Extract the (x, y) coordinate from the center of the cell holding the provided text.  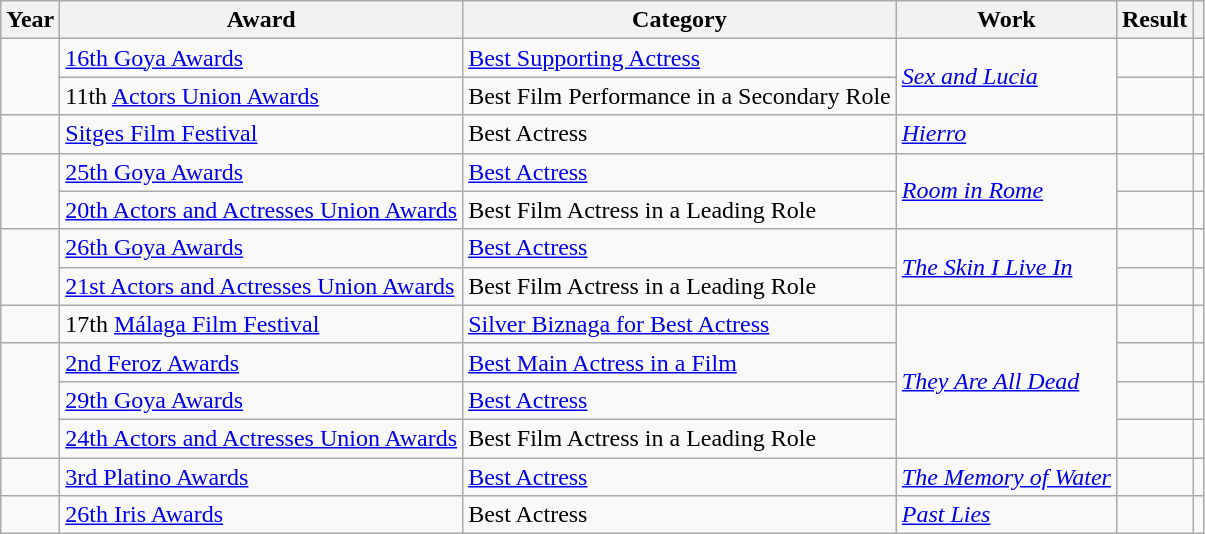
The Skin I Live In (1006, 267)
Past Lies (1006, 515)
Best Main Actress in a Film (680, 362)
25th Goya Awards (262, 172)
Hierro (1006, 134)
Result (1154, 20)
Best Supporting Actress (680, 58)
2nd Feroz Awards (262, 362)
3rd Platino Awards (262, 477)
Sitges Film Festival (262, 134)
Category (680, 20)
Award (262, 20)
26th Iris Awards (262, 515)
They Are All Dead (1006, 381)
16th Goya Awards (262, 58)
11th Actors Union Awards (262, 96)
24th Actors and Actresses Union Awards (262, 438)
The Memory of Water (1006, 477)
Year (30, 20)
Work (1006, 20)
Silver Biznaga for Best Actress (680, 324)
21st Actors and Actresses Union Awards (262, 286)
17th Málaga Film Festival (262, 324)
Room in Rome (1006, 191)
20th Actors and Actresses Union Awards (262, 210)
Sex and Lucia (1006, 77)
29th Goya Awards (262, 400)
26th Goya Awards (262, 248)
Best Film Performance in a Secondary Role (680, 96)
